For the text-containing cell, return its midpoint in [x, y] coordinate format. 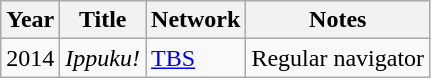
2014 [30, 58]
Year [30, 20]
TBS [196, 58]
Regular navigator [338, 58]
Notes [338, 20]
Network [196, 20]
Title [103, 20]
Ippuku! [103, 58]
